Determine the (X, Y) coordinate at the center of the cell enclosing the given text.  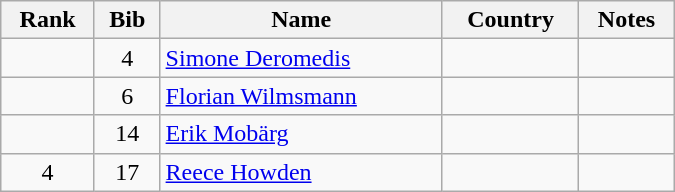
6 (127, 96)
Bib (127, 20)
Country (510, 20)
14 (127, 134)
Name (301, 20)
Simone Deromedis (301, 58)
Florian Wilmsmann (301, 96)
17 (127, 172)
Reece Howden (301, 172)
Notes (626, 20)
Erik Mobärg (301, 134)
Rank (48, 20)
